Scan for the cell matching the given text and deliver its [X, Y] coordinate at center. 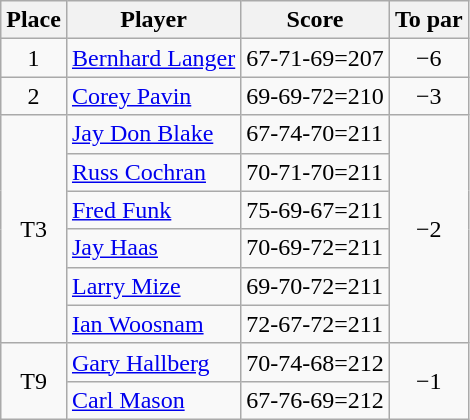
Russ Cochran [153, 172]
69-69-72=210 [316, 96]
Corey Pavin [153, 96]
67-76-69=212 [316, 400]
−1 [428, 381]
Jay Don Blake [153, 134]
2 [34, 96]
T9 [34, 381]
70-69-72=211 [316, 248]
Place [34, 20]
67-74-70=211 [316, 134]
Ian Woosnam [153, 324]
Bernhard Langer [153, 58]
−6 [428, 58]
Score [316, 20]
70-74-68=212 [316, 362]
Larry Mize [153, 286]
70-71-70=211 [316, 172]
To par [428, 20]
69-70-72=211 [316, 286]
−3 [428, 96]
Player [153, 20]
Fred Funk [153, 210]
−2 [428, 229]
1 [34, 58]
67-71-69=207 [316, 58]
T3 [34, 229]
72-67-72=211 [316, 324]
Jay Haas [153, 248]
75-69-67=211 [316, 210]
Gary Hallberg [153, 362]
Carl Mason [153, 400]
